Return [X, Y] of the center of cell containing provided text 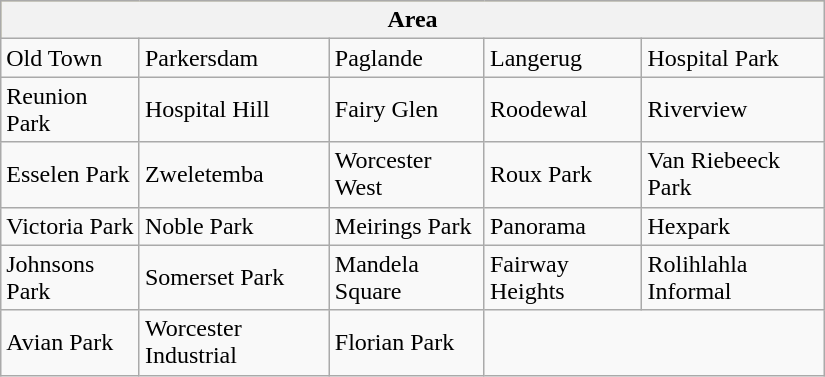
Fairway Heights [562, 278]
Johnsons Park [70, 278]
Langerug [562, 58]
Hospital Park [733, 58]
Rolihlahla Informal [733, 278]
Riverview [733, 110]
Fairy Glen [406, 110]
Worcester Industrial [234, 342]
Victoria Park [70, 226]
Parkersdam [234, 58]
Reunion Park [70, 110]
Roodewal [562, 110]
Mandela Square [406, 278]
Hospital Hill [234, 110]
Noble Park [234, 226]
Avian Park [70, 342]
Old Town [70, 58]
Hexpark [733, 226]
Area [413, 20]
Panorama [562, 226]
Meirings Park [406, 226]
Paglande [406, 58]
Somerset Park [234, 278]
Florian Park [406, 342]
Van Riebeeck Park [733, 174]
Roux Park [562, 174]
Zweletemba [234, 174]
Esselen Park [70, 174]
Worcester West [406, 174]
